From the cell containing the given text, extract its center point as [x, y] coordinate. 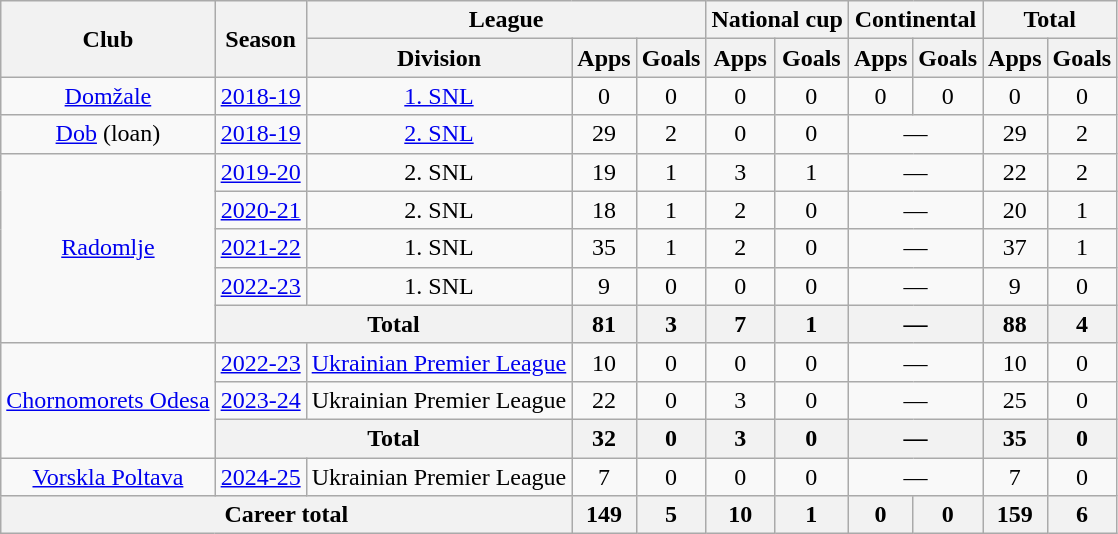
25 [1015, 400]
5 [671, 515]
Season [260, 39]
Division [439, 58]
18 [604, 210]
Radomlje [108, 248]
Continental [915, 20]
Dob (loan) [108, 134]
2021-22 [260, 248]
2019-20 [260, 172]
32 [604, 438]
Domžale [108, 96]
6 [1082, 515]
4 [1082, 324]
2020-21 [260, 210]
2023-24 [260, 400]
2024-25 [260, 477]
Chornomorets Odesa [108, 400]
88 [1015, 324]
19 [604, 172]
Club [108, 39]
National cup [777, 20]
League [506, 20]
Vorskla Poltava [108, 477]
81 [604, 324]
Career total [286, 515]
20 [1015, 210]
159 [1015, 515]
149 [604, 515]
37 [1015, 248]
